Locate the cell with the specified text and output its (X, Y) center coordinate. 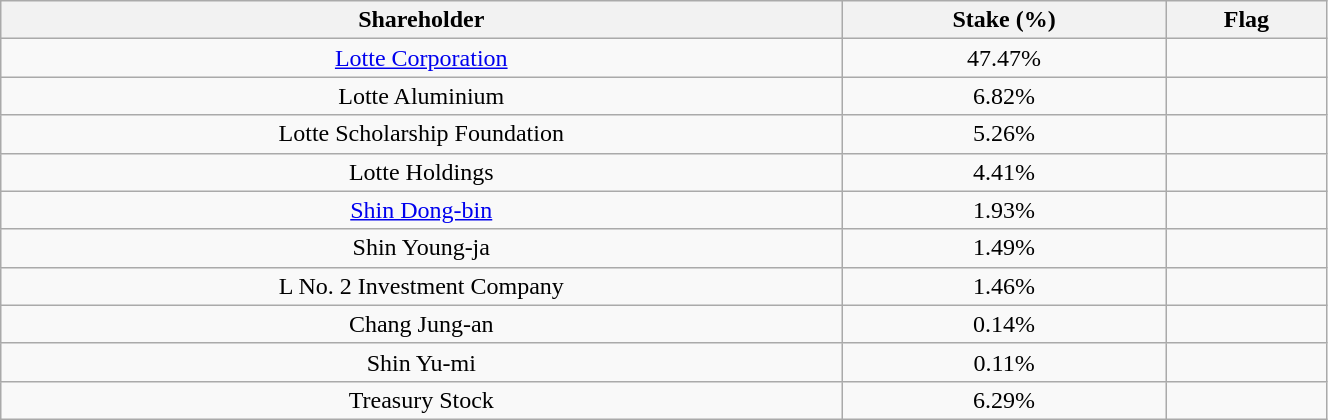
Lotte Scholarship Foundation (422, 134)
1.93% (1004, 210)
1.46% (1004, 286)
6.82% (1004, 96)
Flag (1246, 20)
Shin Dong-bin (422, 210)
Lotte Aluminium (422, 96)
Shin Yu-mi (422, 362)
47.47% (1004, 58)
Treasury Stock (422, 400)
Chang Jung-an (422, 324)
6.29% (1004, 400)
Stake (%) (1004, 20)
L No. 2 Investment Company (422, 286)
5.26% (1004, 134)
0.11% (1004, 362)
4.41% (1004, 172)
1.49% (1004, 248)
0.14% (1004, 324)
Shareholder (422, 20)
Lotte Corporation (422, 58)
Shin Young-ja (422, 248)
Lotte Holdings (422, 172)
